Capture the cell that displays the provided text and extract its (X, Y) central coordinate. 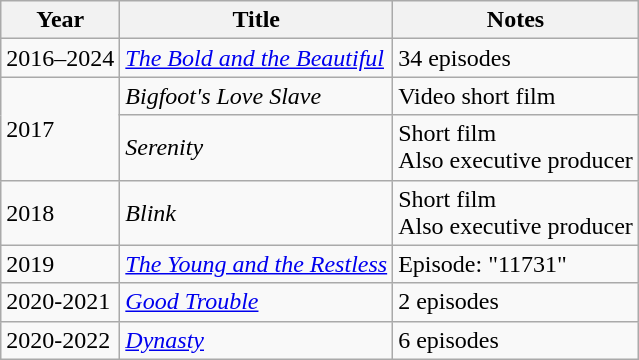
2020-2022 (60, 340)
Year (60, 20)
Notes (516, 20)
2018 (60, 212)
2017 (60, 128)
34 episodes (516, 58)
Title (256, 20)
Video short film (516, 96)
2020-2021 (60, 302)
2 episodes (516, 302)
Blink (256, 212)
Serenity (256, 148)
Episode: "11731" (516, 264)
Bigfoot's Love Slave (256, 96)
Dynasty (256, 340)
The Young and the Restless (256, 264)
The Bold and the Beautiful (256, 58)
2019 (60, 264)
Good Trouble (256, 302)
2016–2024 (60, 58)
6 episodes (516, 340)
